Output the [X, Y] coordinate of the center of the cell containing the given text.  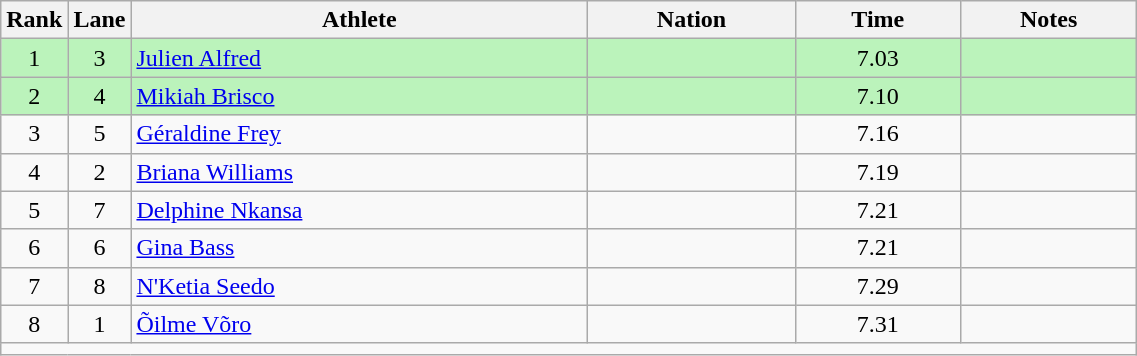
7.19 [878, 172]
Mikiah Brisco [360, 96]
7.29 [878, 286]
Briana Williams [360, 172]
Õilme Võro [360, 324]
Lane [100, 20]
Gina Bass [360, 248]
Time [878, 20]
Rank [34, 20]
7.03 [878, 58]
N'Ketia Seedo [360, 286]
Delphine Nkansa [360, 210]
7.10 [878, 96]
Athlete [360, 20]
7.16 [878, 134]
Nation [692, 20]
Notes [1048, 20]
7.31 [878, 324]
Julien Alfred [360, 58]
Géraldine Frey [360, 134]
